Find where the given text appears and provide that cell's center as (X, Y) coordinate. 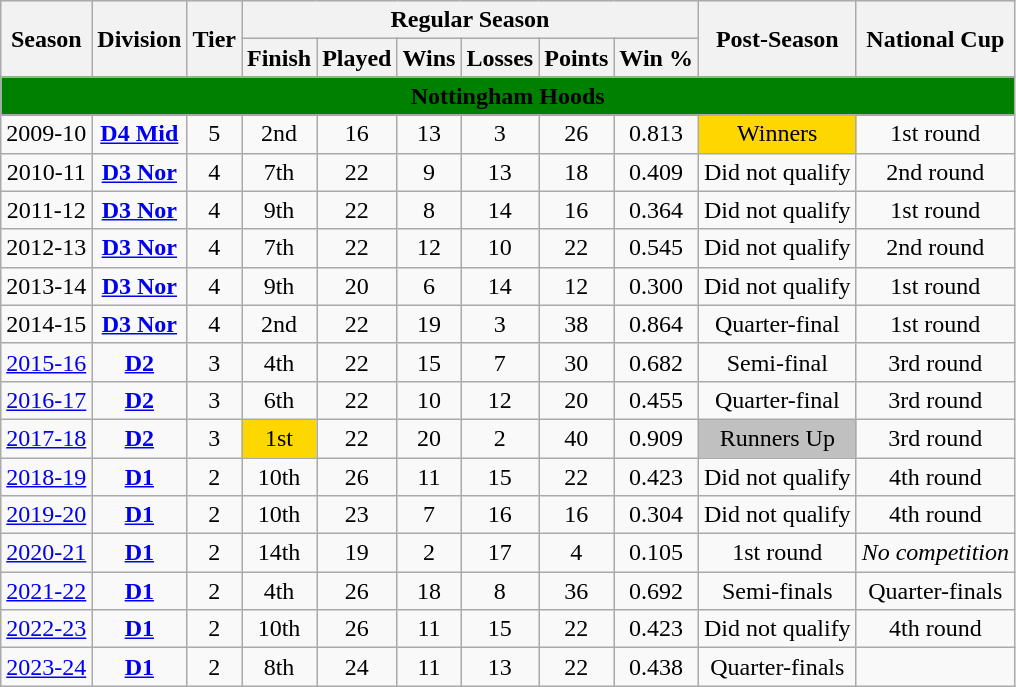
14th (280, 553)
2018-19 (46, 477)
1st (280, 438)
0.105 (656, 553)
2020-21 (46, 553)
0.545 (656, 248)
2009-10 (46, 134)
Win % (656, 58)
0.692 (656, 591)
Losses (500, 58)
2017-18 (46, 438)
Runners Up (777, 438)
0.864 (656, 324)
38 (576, 324)
0.409 (656, 172)
2016-17 (46, 400)
0.364 (656, 210)
24 (357, 667)
2013-14 (46, 286)
0.909 (656, 438)
5 (214, 134)
0.300 (656, 286)
0.455 (656, 400)
Points (576, 58)
0.813 (656, 134)
36 (576, 591)
2019-20 (46, 515)
Semi-final (777, 362)
No competition (935, 553)
0.438 (656, 667)
40 (576, 438)
Division (140, 39)
2021-22 (46, 591)
Wins (429, 58)
6 (429, 286)
0.682 (656, 362)
Winners (777, 134)
0.304 (656, 515)
D4 Mid (140, 134)
2014-15 (46, 324)
23 (357, 515)
6th (280, 400)
8th (280, 667)
Finish (280, 58)
Nottingham Hoods (508, 96)
30 (576, 362)
2015-16 (46, 362)
2012-13 (46, 248)
2022-23 (46, 629)
9 (429, 172)
Tier (214, 39)
Season (46, 39)
2023-24 (46, 667)
Regular Season (470, 20)
2011-12 (46, 210)
Post-Season (777, 39)
2010-11 (46, 172)
Semi-finals (777, 591)
National Cup (935, 39)
17 (500, 553)
Played (357, 58)
